Provide the (X, Y) coordinate of the cell's center where the given text is located.  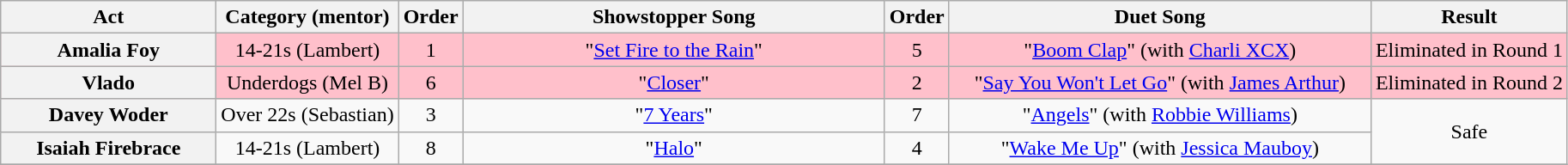
Safe (1468, 131)
Amalia Foy (108, 50)
"Wake Me Up" (with Jessica Mauboy) (1159, 148)
"Boom Clap" (with Charli XCX) (1159, 50)
Vlado (108, 82)
Isaiah Firebrace (108, 148)
Eliminated in Round 1 (1468, 50)
6 (431, 82)
"Set Fire to the Rain" (673, 50)
"Closer" (673, 82)
Davey Woder (108, 115)
Eliminated in Round 2 (1468, 82)
3 (431, 115)
5 (917, 50)
Category (mentor) (307, 17)
Over 22s (Sebastian) (307, 115)
1 (431, 50)
Showstopper Song (673, 17)
Act (108, 17)
4 (917, 148)
Duet Song (1159, 17)
8 (431, 148)
Result (1468, 17)
2 (917, 82)
Underdogs (Mel B) (307, 82)
"Halo" (673, 148)
7 (917, 115)
"Angels" (with Robbie Williams) (1159, 115)
"7 Years" (673, 115)
"Say You Won't Let Go" (with James Arthur) (1159, 82)
